Detect which cell encompasses the target text, then output its [X, Y] center coordinate. 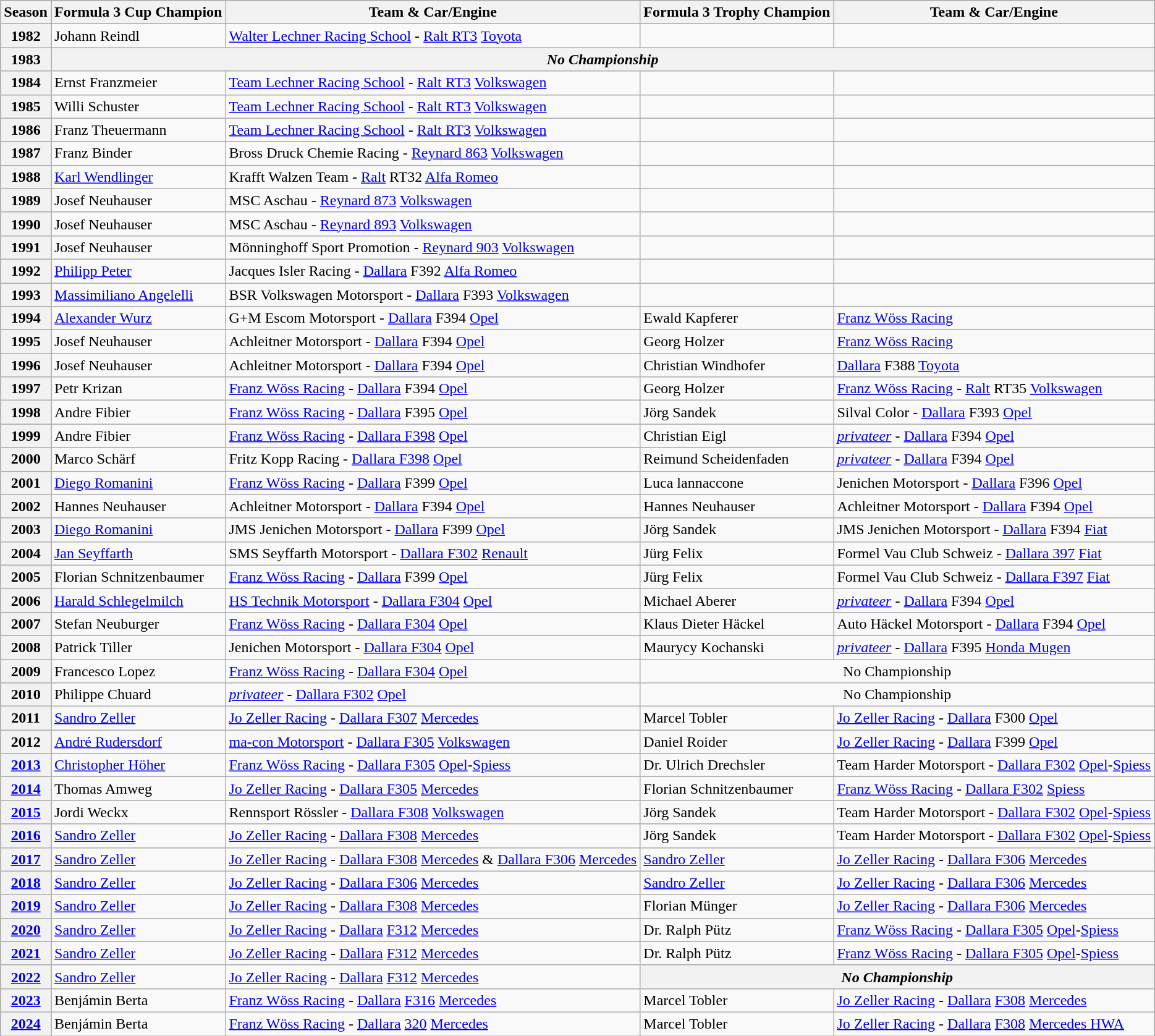
Jenichen Motorsport - Dallara F396 Opel [994, 483]
Christian Windhofer [737, 365]
Marco Schärf [138, 459]
2016 [26, 836]
2010 [26, 695]
2008 [26, 647]
SMS Seyffarth Motorsport - Dallara F302 Renault [433, 553]
2022 [26, 977]
1994 [26, 318]
G+M Escom Motorsport - Dallara F394 Opel [433, 318]
Karl Wendlinger [138, 177]
Franz Binder [138, 153]
Formel Vau Club Schweiz - Dallara 397 Fiat [994, 553]
Jo Zeller Racing - Dallara F308 Mercedes & Dallara F306 Mercedes [433, 859]
1998 [26, 412]
Dallara F388 Toyota [994, 365]
HS Technik Motorsport - Dallara F304 Opel [433, 600]
Reimund Scheidenfaden [737, 459]
1991 [26, 247]
Jacques Isler Racing - Dallara F392 Alfa Romeo [433, 271]
2012 [26, 742]
1990 [26, 224]
Michael Aberer [737, 600]
Franz Wöss Racing - Dallara F302 Spiess [994, 789]
Johann Reindl [138, 36]
2005 [26, 577]
Jo Zeller Racing - Dallara F307 Mercedes [433, 718]
2004 [26, 553]
Jan Seyffarth [138, 553]
Formel Vau Club Schweiz - Dallara F397 Fiat [994, 577]
2002 [26, 506]
Francesco Lopez [138, 671]
Patrick Tiller [138, 647]
2009 [26, 671]
2021 [26, 953]
Massimiliano Angelelli [138, 295]
ma-con Motorsport - Dallara F305 Volkswagen [433, 742]
Franz Wöss Racing - Dallara F316 Mercedes [433, 1000]
Harald Schlegelmilch [138, 600]
1988 [26, 177]
2014 [26, 789]
JMS Jenichen Motorsport - Dallara F399 Opel [433, 530]
1986 [26, 130]
1983 [26, 59]
Franz Theuermann [138, 130]
Philipp Peter [138, 271]
Christian Eigl [737, 436]
Season [26, 12]
Silval Color - Dallara F393 Opel [994, 412]
Franz Wöss Racing - Dallara F395 Opel [433, 412]
Jordi Weckx [138, 812]
Rennsport Rössler - Dallara F308 Volkswagen [433, 812]
Fritz Kopp Racing - Dallara F398 Opel [433, 459]
1997 [26, 389]
1999 [26, 436]
Christopher Höher [138, 765]
2007 [26, 624]
André Rudersdorf [138, 742]
2018 [26, 883]
2000 [26, 459]
1989 [26, 200]
Walter Lechner Racing School - Ralt RT3 Toyota [433, 36]
BSR Volkswagen Motorsport - Dallara F393 Volkswagen [433, 295]
Formula 3 Trophy Champion [737, 12]
2017 [26, 859]
1995 [26, 342]
Florian Münger [737, 906]
Ernst Franzmeier [138, 83]
JMS Jenichen Motorsport - Dallara F394 Fiat [994, 530]
1984 [26, 83]
Franz Wöss Racing - Dallara F394 Opel [433, 389]
Klaus Dieter Häckel [737, 624]
1996 [26, 365]
Alexander Wurz [138, 318]
2011 [26, 718]
Jenichen Motorsport - Dallara F304 Opel [433, 647]
Jo Zeller Racing - Dallara F399 Opel [994, 742]
MSC Aschau - Reynard 893 Volkswagen [433, 224]
1987 [26, 153]
Auto Häckel Motorsport - Dallara F394 Opel [994, 624]
2001 [26, 483]
Dr. Ulrich Drechsler [737, 765]
privateer - Dallara F302 Opel [433, 695]
2015 [26, 812]
Petr Krizan [138, 389]
Ewald Kapferer [737, 318]
privateer - Dallara F395 Honda Mugen [994, 647]
Philippe Chuard [138, 695]
2006 [26, 600]
Daniel Roider [737, 742]
2024 [26, 1024]
Jo Zeller Racing - Dallara F300 Opel [994, 718]
2013 [26, 765]
1982 [26, 36]
MSC Aschau - Reynard 873 Volkswagen [433, 200]
Mönninghoff Sport Promotion - Reynard 903 Volkswagen [433, 247]
Formula 3 Cup Champion [138, 12]
Willi Schuster [138, 106]
1985 [26, 106]
Bross Druck Chemie Racing - Reynard 863 Volkswagen [433, 153]
Franz Wöss Racing - Dallara 320 Mercedes [433, 1024]
Maurycy Kochanski [737, 647]
Thomas Amweg [138, 789]
1993 [26, 295]
Luca lannaccone [737, 483]
Franz Wöss Racing - Dallara F398 Opel [433, 436]
Krafft Walzen Team - Ralt RT32 Alfa Romeo [433, 177]
1992 [26, 271]
Jo Zeller Racing - Dallara F308 Mercedes HWA [994, 1024]
2019 [26, 906]
2020 [26, 930]
2003 [26, 530]
Stefan Neuburger [138, 624]
Franz Wöss Racing - Ralt RT35 Volkswagen [994, 389]
2023 [26, 1000]
Jo Zeller Racing - Dallara F305 Mercedes [433, 789]
